Search for the cell housing the specified text and yield its (X, Y) center coordinate. 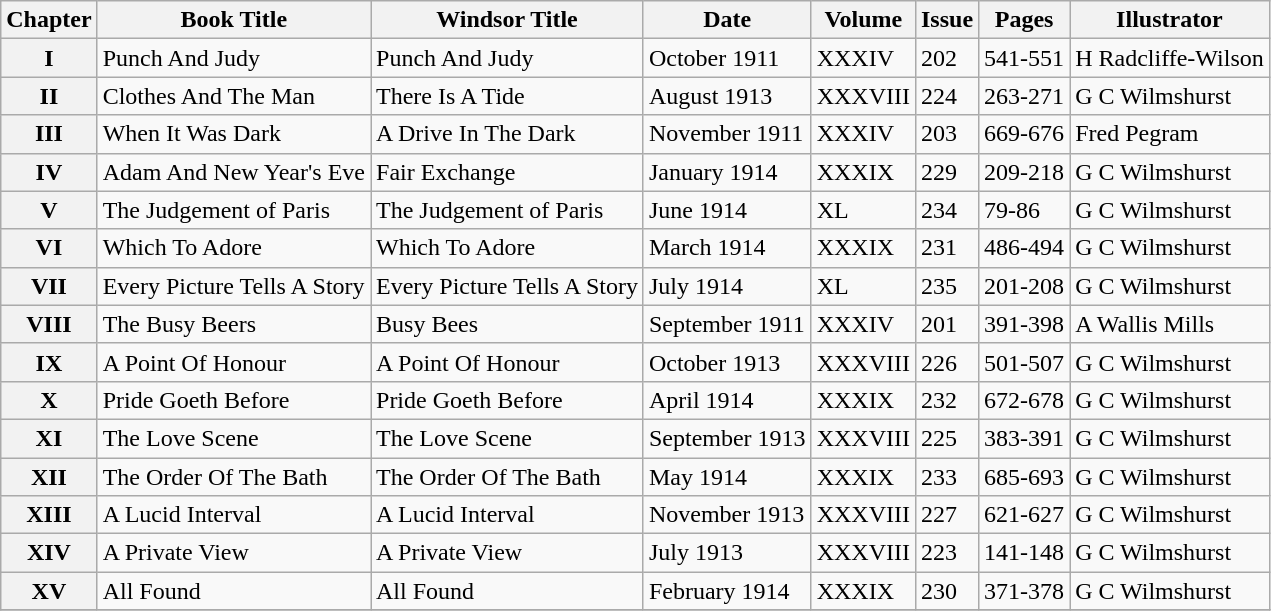
XV (49, 591)
A Wallis Mills (1170, 324)
Issue (946, 20)
July 1913 (727, 553)
232 (946, 400)
XIII (49, 515)
November 1913 (727, 515)
Chapter (49, 20)
225 (946, 438)
391-398 (1024, 324)
June 1914 (727, 210)
October 1911 (727, 58)
XII (49, 477)
When It Was Dark (234, 134)
Fair Exchange (506, 172)
Busy Bees (506, 324)
226 (946, 362)
Pages (1024, 20)
January 1914 (727, 172)
VII (49, 286)
Illustrator (1170, 20)
235 (946, 286)
September 1913 (727, 438)
234 (946, 210)
September 1911 (727, 324)
IX (49, 362)
227 (946, 515)
February 1914 (727, 591)
201 (946, 324)
541-551 (1024, 58)
230 (946, 591)
April 1914 (727, 400)
202 (946, 58)
229 (946, 172)
XIV (49, 553)
A Drive In The Dark (506, 134)
X (49, 400)
209-218 (1024, 172)
July 1914 (727, 286)
501-507 (1024, 362)
201-208 (1024, 286)
672-678 (1024, 400)
Clothes And The Man (234, 96)
223 (946, 553)
The Busy Beers (234, 324)
March 1914 (727, 248)
There Is A Tide (506, 96)
V (49, 210)
VI (49, 248)
I (49, 58)
Adam And New Year's Eve (234, 172)
Volume (863, 20)
Fred Pegram (1170, 134)
486-494 (1024, 248)
669-676 (1024, 134)
Windsor Title (506, 20)
233 (946, 477)
685-693 (1024, 477)
263-271 (1024, 96)
231 (946, 248)
November 1911 (727, 134)
371-378 (1024, 591)
May 1914 (727, 477)
Book Title (234, 20)
141-148 (1024, 553)
II (49, 96)
IV (49, 172)
224 (946, 96)
III (49, 134)
Date (727, 20)
79-86 (1024, 210)
VIII (49, 324)
383-391 (1024, 438)
August 1913 (727, 96)
203 (946, 134)
October 1913 (727, 362)
621-627 (1024, 515)
XI (49, 438)
H Radcliffe-Wilson (1170, 58)
